Return the (X, Y) coordinate for the center point of the cell that contains the specified text.  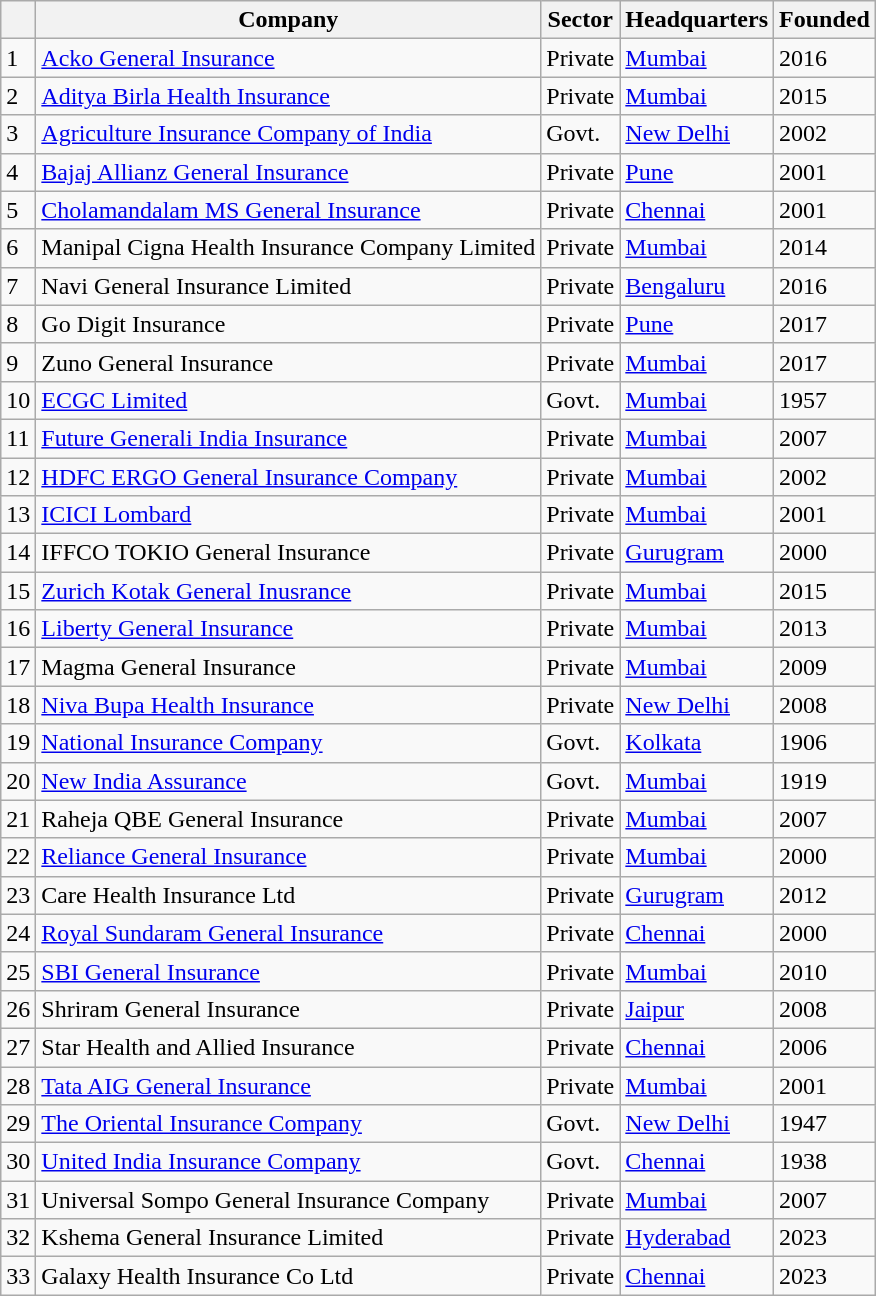
Company (288, 20)
27 (18, 1047)
Royal Sundaram General Insurance (288, 933)
22 (18, 857)
2012 (825, 895)
31 (18, 1200)
Reliance General Insurance (288, 857)
5 (18, 210)
Zuno General Insurance (288, 362)
The Oriental Insurance Company (288, 1124)
1957 (825, 400)
Liberty General Insurance (288, 629)
Cholamandalam MS General Insurance (288, 210)
23 (18, 895)
Manipal Cigna Health Insurance Company Limited (288, 248)
United India Insurance Company (288, 1162)
Bajaj Allianz General Insurance (288, 172)
2010 (825, 971)
Niva Bupa Health Insurance (288, 705)
Galaxy Health Insurance Co Ltd (288, 1276)
2014 (825, 248)
20 (18, 781)
8 (18, 324)
Care Health Insurance Ltd (288, 895)
National Insurance Company (288, 743)
21 (18, 819)
Star Health and Allied Insurance (288, 1047)
Aditya Birla Health Insurance (288, 96)
1919 (825, 781)
Sector (580, 20)
Kshema General Insurance Limited (288, 1238)
Headquarters (697, 20)
11 (18, 438)
16 (18, 629)
Acko General Insurance (288, 58)
ECGC Limited (288, 400)
Founded (825, 20)
12 (18, 477)
18 (18, 705)
2 (18, 96)
1947 (825, 1124)
Universal Sompo General Insurance Company (288, 1200)
Hyderabad (697, 1238)
Tata AIG General Insurance (288, 1085)
Go Digit Insurance (288, 324)
2013 (825, 629)
1938 (825, 1162)
17 (18, 667)
15 (18, 591)
Future Generali India Insurance (288, 438)
32 (18, 1238)
Jaipur (697, 1009)
Bengaluru (697, 286)
1 (18, 58)
14 (18, 553)
New India Assurance (288, 781)
Navi General Insurance Limited (288, 286)
24 (18, 933)
13 (18, 515)
29 (18, 1124)
2009 (825, 667)
10 (18, 400)
4 (18, 172)
7 (18, 286)
3 (18, 134)
30 (18, 1162)
ICICI Lombard (288, 515)
HDFC ERGO General Insurance Company (288, 477)
Kolkata (697, 743)
19 (18, 743)
1906 (825, 743)
2006 (825, 1047)
IFFCO TOKIO General Insurance (288, 553)
SBI General Insurance (288, 971)
6 (18, 248)
Magma General Insurance (288, 667)
28 (18, 1085)
Zurich Kotak General Inusrance (288, 591)
25 (18, 971)
33 (18, 1276)
Agriculture Insurance Company of India (288, 134)
Shriram General Insurance (288, 1009)
26 (18, 1009)
9 (18, 362)
Raheja QBE General Insurance (288, 819)
